Search for the cell housing the specified text and yield its [x, y] center coordinate. 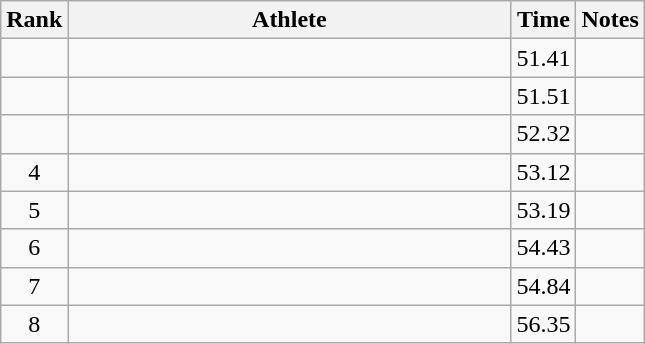
Time [544, 20]
53.12 [544, 172]
8 [34, 324]
4 [34, 172]
51.41 [544, 58]
6 [34, 248]
5 [34, 210]
7 [34, 286]
Athlete [290, 20]
53.19 [544, 210]
51.51 [544, 96]
Notes [610, 20]
54.43 [544, 248]
54.84 [544, 286]
52.32 [544, 134]
Rank [34, 20]
56.35 [544, 324]
